Search for the cell housing the specified text and yield its (X, Y) center coordinate. 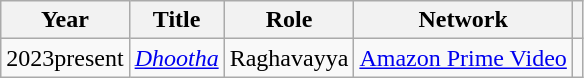
Role (289, 20)
Year (65, 20)
Title (176, 20)
Amazon Prime Video (463, 58)
Raghavayya (289, 58)
Network (463, 20)
2023present (65, 58)
Dhootha (176, 58)
